Provide the [X, Y] coordinate of the cell's center where the given text is located.  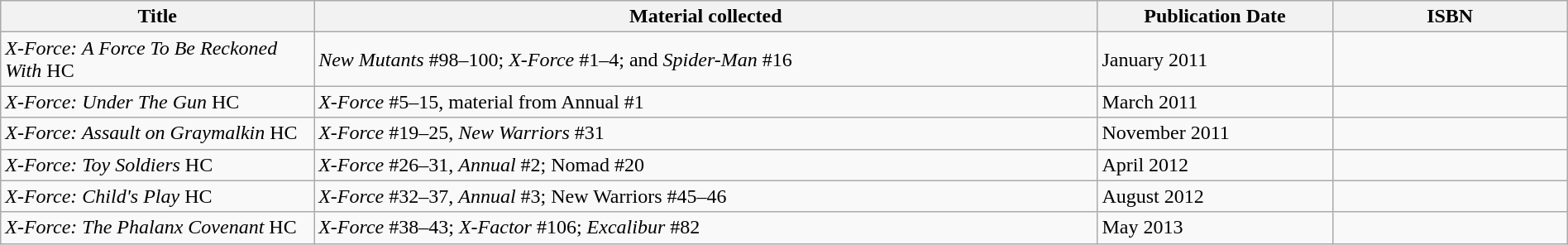
ISBN [1450, 17]
X-Force #38–43; X-Factor #106; Excalibur #82 [706, 228]
April 2012 [1215, 165]
August 2012 [1215, 196]
X-Force: Child's Play HC [157, 196]
X-Force #5–15, material from Annual #1 [706, 102]
X-Force: The Phalanx Covenant HC [157, 228]
X-Force #19–25, New Warriors #31 [706, 133]
January 2011 [1215, 60]
May 2013 [1215, 228]
X-Force #26–31, Annual #2; Nomad #20 [706, 165]
New Mutants #98–100; X-Force #1–4; and Spider-Man #16 [706, 60]
Material collected [706, 17]
Publication Date [1215, 17]
X-Force: A Force To Be Reckoned With HC [157, 60]
X-Force: Under The Gun HC [157, 102]
X-Force: Assault on Graymalkin HC [157, 133]
X-Force #32–37, Annual #3; New Warriors #45–46 [706, 196]
March 2011 [1215, 102]
November 2011 [1215, 133]
Title [157, 17]
X-Force: Toy Soldiers HC [157, 165]
